For the text-containing cell, return its midpoint in (X, Y) coordinate format. 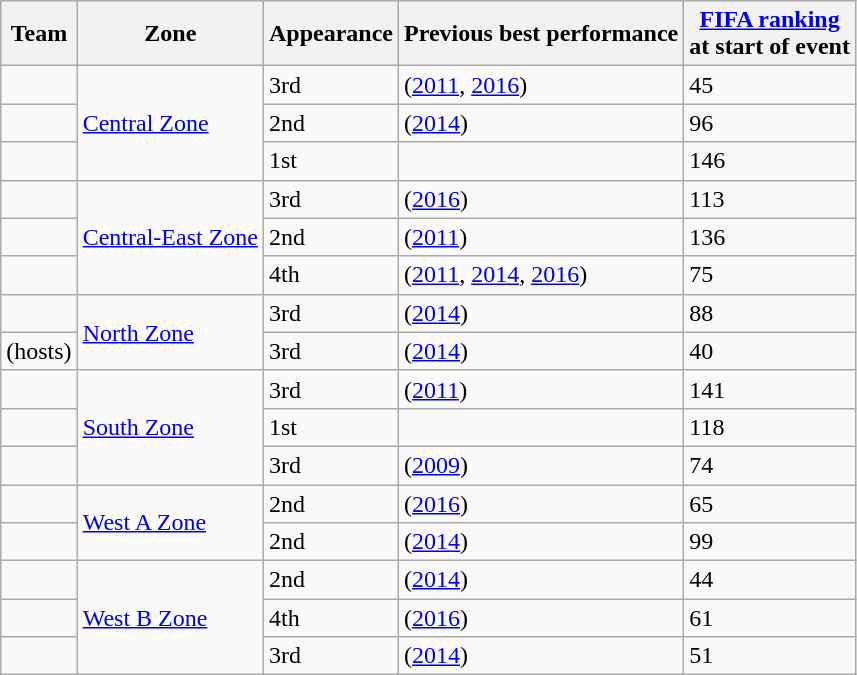
113 (770, 199)
(hosts) (39, 351)
65 (770, 503)
Appearance (330, 34)
146 (770, 161)
75 (770, 275)
Zone (170, 34)
118 (770, 427)
51 (770, 656)
(2011, 2016) (542, 85)
Previous best performance (542, 34)
136 (770, 237)
74 (770, 465)
Team (39, 34)
(2011, 2014, 2016) (542, 275)
45 (770, 85)
88 (770, 313)
South Zone (170, 427)
40 (770, 351)
(2009) (542, 465)
FIFA rankingat start of event (770, 34)
Central-East Zone (170, 237)
West B Zone (170, 618)
141 (770, 389)
96 (770, 123)
61 (770, 618)
North Zone (170, 332)
99 (770, 542)
44 (770, 580)
Central Zone (170, 123)
West A Zone (170, 522)
